Output the [X, Y] coordinate of the center of the cell containing the given text.  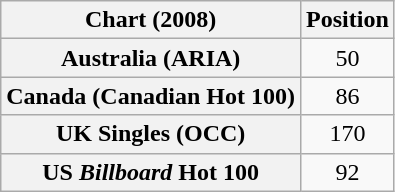
Canada (Canadian Hot 100) [151, 96]
170 [348, 134]
Australia (ARIA) [151, 58]
Position [348, 20]
US Billboard Hot 100 [151, 172]
Chart (2008) [151, 20]
UK Singles (OCC) [151, 134]
86 [348, 96]
50 [348, 58]
92 [348, 172]
